Determine the (X, Y) coordinate at the center of the cell enclosing the given text.  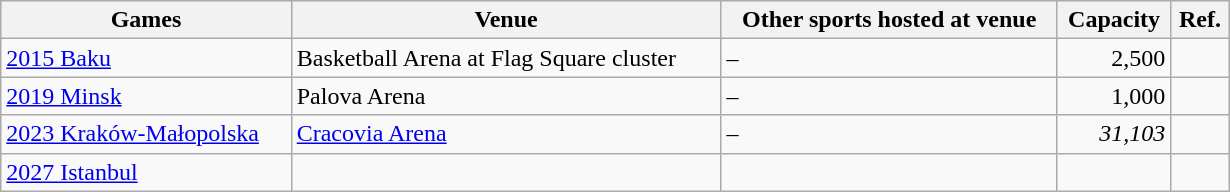
Venue (506, 20)
1,000 (1114, 96)
Other sports hosted at venue (889, 20)
Basketball Arena at Flag Square cluster (506, 58)
Capacity (1114, 20)
2027 Istanbul (146, 172)
Ref. (1200, 20)
Games (146, 20)
Palova Arena (506, 96)
Cracovia Arena (506, 134)
2019 Minsk (146, 96)
2015 Baku (146, 58)
2023 Kraków-Małopolska (146, 134)
2,500 (1114, 58)
31,103 (1114, 134)
